Output the (X, Y) coordinate of the center of the cell containing the given text.  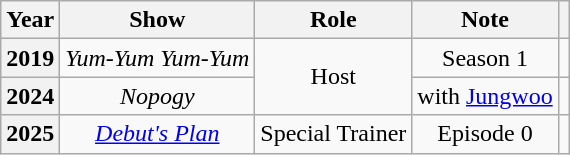
Yum-Yum Yum-Yum (158, 58)
Host (334, 77)
Show (158, 20)
with Jungwoo (485, 96)
Season 1 (485, 58)
2025 (30, 134)
2024 (30, 96)
Note (485, 20)
Year (30, 20)
Nopogy (158, 96)
Role (334, 20)
Special Trainer (334, 134)
Debut's Plan (158, 134)
Episode 0 (485, 134)
2019 (30, 58)
